Scan for the cell matching the given text and deliver its [x, y] coordinate at center. 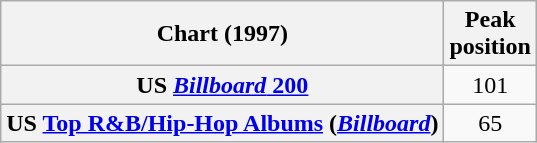
Peak position [490, 34]
US Top R&B/Hip-Hop Albums (Billboard) [222, 123]
65 [490, 123]
US Billboard 200 [222, 85]
101 [490, 85]
Chart (1997) [222, 34]
